Locate the cell with the specified text and output its (x, y) center coordinate. 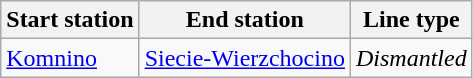
Siecie-Wierzchocino (244, 58)
Line type (411, 20)
Komnino (70, 58)
End station (244, 20)
Start station (70, 20)
Dismantled (411, 58)
